Capture the cell that displays the provided text and extract its (x, y) central coordinate. 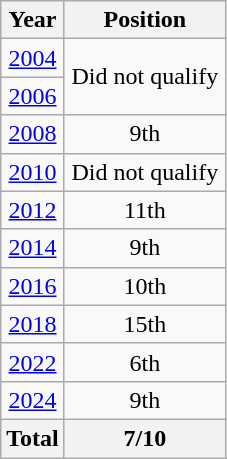
2004 (33, 58)
2022 (33, 362)
2014 (33, 248)
2006 (33, 96)
2016 (33, 286)
Year (33, 20)
2008 (33, 134)
6th (144, 362)
2012 (33, 210)
Total (33, 438)
2010 (33, 172)
Position (144, 20)
11th (144, 210)
2024 (33, 400)
10th (144, 286)
15th (144, 324)
2018 (33, 324)
7/10 (144, 438)
